Locate the cell with the specified text and output its (x, y) center coordinate. 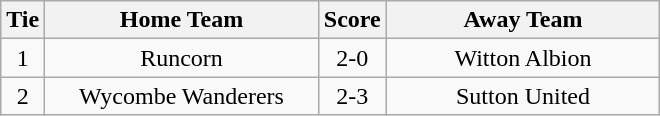
2-3 (352, 96)
Sutton United (523, 96)
2 (23, 96)
Witton Albion (523, 58)
Runcorn (182, 58)
1 (23, 58)
Tie (23, 20)
Home Team (182, 20)
Away Team (523, 20)
2-0 (352, 58)
Score (352, 20)
Wycombe Wanderers (182, 96)
